Scan for the cell matching the given text and deliver its [x, y] coordinate at center. 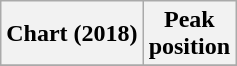
Peakposition [189, 34]
Chart (2018) [72, 34]
